Locate the cell with the specified text and output its (X, Y) center coordinate. 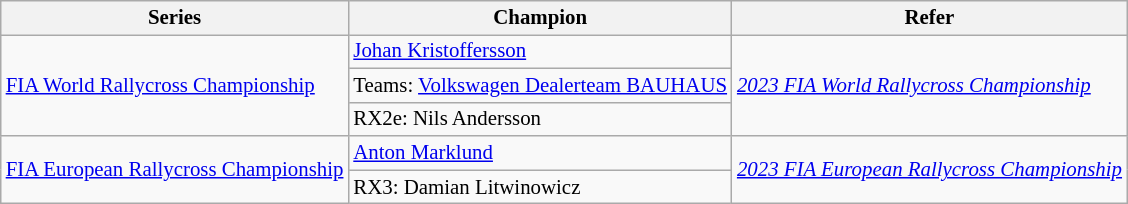
2023 FIA European Rallycross Championship (930, 170)
RX3: Damian Litwinowicz (540, 187)
2023 FIA World Rallycross Championship (930, 85)
Champion (540, 18)
FIA World Rallycross Championship (175, 85)
FIA European Rallycross Championship (175, 170)
Series (175, 18)
RX2e: Nils Andersson (540, 119)
Anton Marklund (540, 153)
Refer (930, 18)
Johan Kristoffersson (540, 51)
Teams: Volkswagen Dealerteam BAUHAUS (540, 85)
